Scan for the cell matching the given text and deliver its [x, y] coordinate at center. 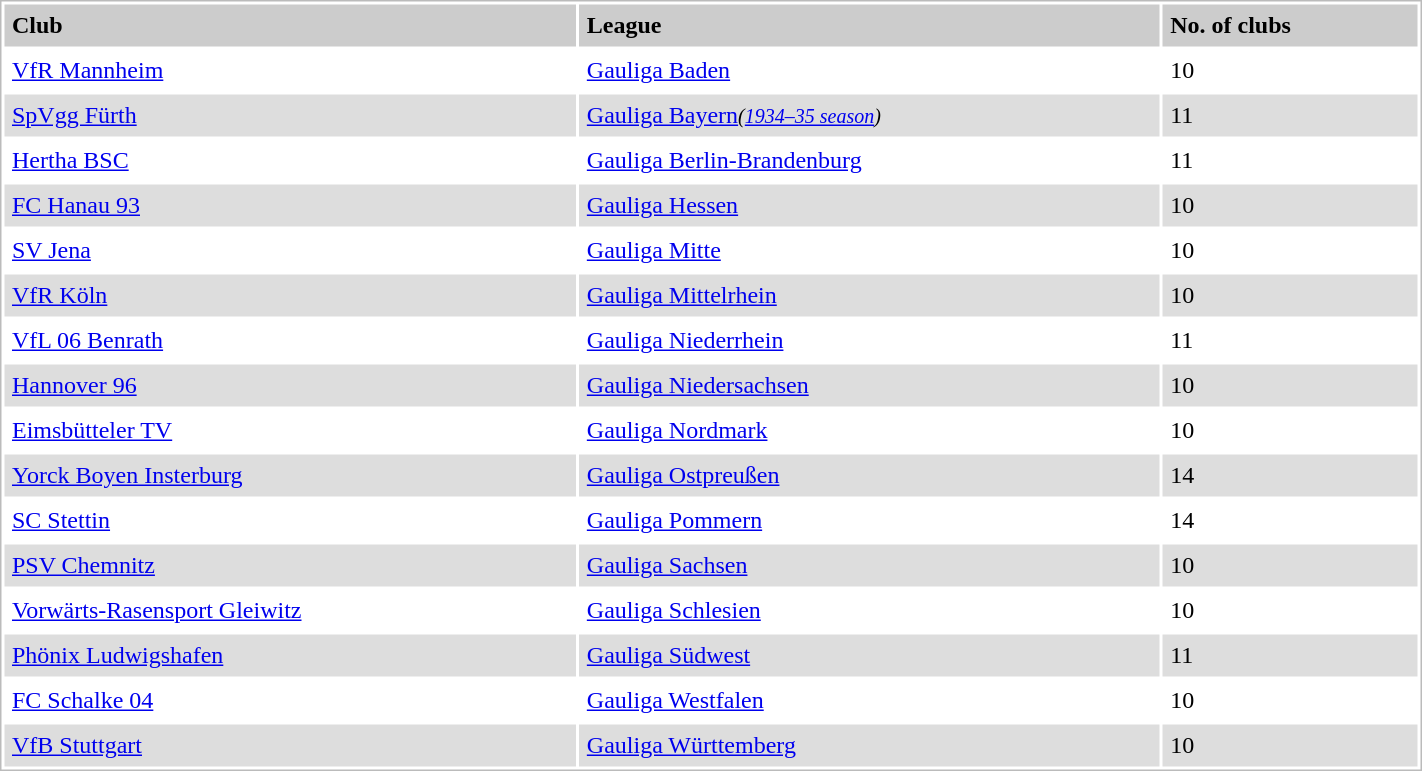
SpVgg Fürth [290, 115]
PSV Chemnitz [290, 565]
Hannover 96 [290, 385]
Gauliga Westfalen [869, 701]
Gauliga Nordmark [869, 431]
FC Schalke 04 [290, 701]
SV Jena [290, 251]
VfL 06 Benrath [290, 341]
Gauliga Niedersachsen [869, 385]
VfB Stuttgart [290, 745]
VfR Mannheim [290, 71]
Gauliga Ostpreußen [869, 475]
Eimsbütteler TV [290, 431]
Gauliga Sachsen [869, 565]
Gauliga Südwest [869, 655]
Vorwärts-Rasensport Gleiwitz [290, 611]
Club [290, 25]
Gauliga Berlin-Brandenburg [869, 161]
Gauliga Württemberg [869, 745]
Phönix Ludwigshafen [290, 655]
Gauliga Niederrhein [869, 341]
Gauliga Baden [869, 71]
Gauliga Mittelrhein [869, 295]
Gauliga Schlesien [869, 611]
Gauliga Pommern [869, 521]
League [869, 25]
Gauliga Hessen [869, 205]
Gauliga Bayern(1934–35 season) [869, 115]
Gauliga Mitte [869, 251]
No. of clubs [1290, 25]
Hertha BSC [290, 161]
FC Hanau 93 [290, 205]
Yorck Boyen Insterburg [290, 475]
VfR Köln [290, 295]
SC Stettin [290, 521]
